Pinpoint the cell where the given text exists, returning its (x, y) midpoint coordinate. 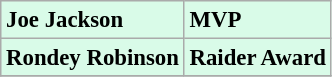
MVP (258, 20)
Raider Award (258, 58)
Rondey Robinson (92, 58)
Joe Jackson (92, 20)
